Return [x, y] of the center of cell containing provided text 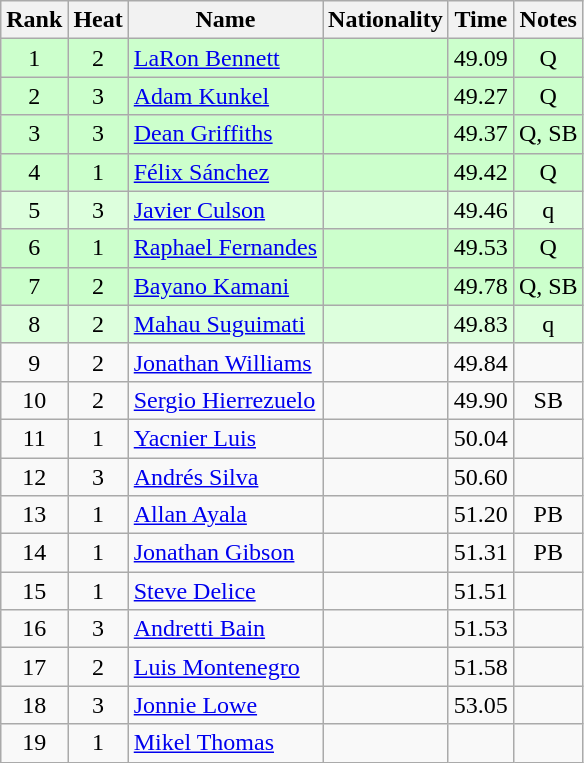
LaRon Bennett [225, 58]
49.09 [480, 58]
17 [34, 667]
SB [548, 400]
19 [34, 743]
8 [34, 324]
53.05 [480, 705]
11 [34, 438]
Name [225, 20]
Notes [548, 20]
Javier Culson [225, 210]
Mikel Thomas [225, 743]
49.53 [480, 248]
Luis Montenegro [225, 667]
49.27 [480, 96]
Yacnier Luis [225, 438]
Time [480, 20]
15 [34, 591]
9 [34, 362]
51.58 [480, 667]
50.60 [480, 477]
Allan Ayala [225, 515]
12 [34, 477]
49.90 [480, 400]
Heat [98, 20]
49.46 [480, 210]
5 [34, 210]
Andrés Silva [225, 477]
Jonathan Gibson [225, 553]
Raphael Fernandes [225, 248]
51.31 [480, 553]
18 [34, 705]
Mahau Suguimati [225, 324]
4 [34, 172]
51.53 [480, 629]
Jonnie Lowe [225, 705]
49.84 [480, 362]
Andretti Bain [225, 629]
Nationality [386, 20]
49.37 [480, 134]
Steve Delice [225, 591]
Dean Griffiths [225, 134]
Bayano Kamani [225, 286]
7 [34, 286]
10 [34, 400]
Jonathan Williams [225, 362]
49.42 [480, 172]
13 [34, 515]
16 [34, 629]
49.78 [480, 286]
51.20 [480, 515]
49.83 [480, 324]
6 [34, 248]
Adam Kunkel [225, 96]
14 [34, 553]
51.51 [480, 591]
50.04 [480, 438]
Sergio Hierrezuelo [225, 400]
Rank [34, 20]
Félix Sánchez [225, 172]
